Locate the cell with the specified text and output its (x, y) center coordinate. 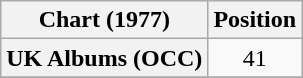
Position (255, 20)
41 (255, 58)
Chart (1977) (104, 20)
UK Albums (OCC) (104, 58)
